Extract the [X, Y] coordinate from the center of the cell holding the provided text.  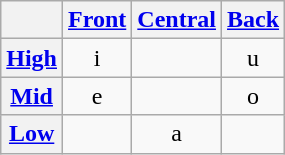
o [254, 96]
i [98, 58]
Mid [32, 96]
u [254, 58]
Back [254, 20]
a [177, 134]
e [98, 96]
Front [98, 20]
High [32, 58]
Central [177, 20]
Low [32, 134]
